Scan for the cell matching the given text and deliver its [x, y] coordinate at center. 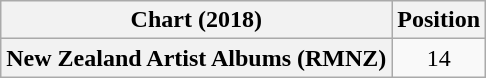
Chart (2018) [196, 20]
New Zealand Artist Albums (RMNZ) [196, 58]
Position [439, 20]
14 [439, 58]
